Pinpoint the cell where the given text exists, returning its (x, y) midpoint coordinate. 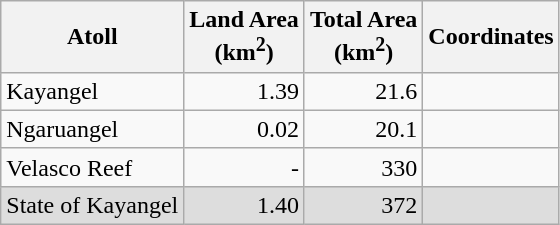
Atoll (92, 37)
Coordinates (491, 37)
Kayangel (92, 91)
State of Kayangel (92, 205)
20.1 (363, 129)
Total Area(km2) (363, 37)
330 (363, 167)
372 (363, 205)
1.40 (244, 205)
21.6 (363, 91)
- (244, 167)
0.02 (244, 129)
Ngaruangel (92, 129)
1.39 (244, 91)
Land Area(km2) (244, 37)
Velasco Reef (92, 167)
